Scan for the cell matching the given text and deliver its [x, y] coordinate at center. 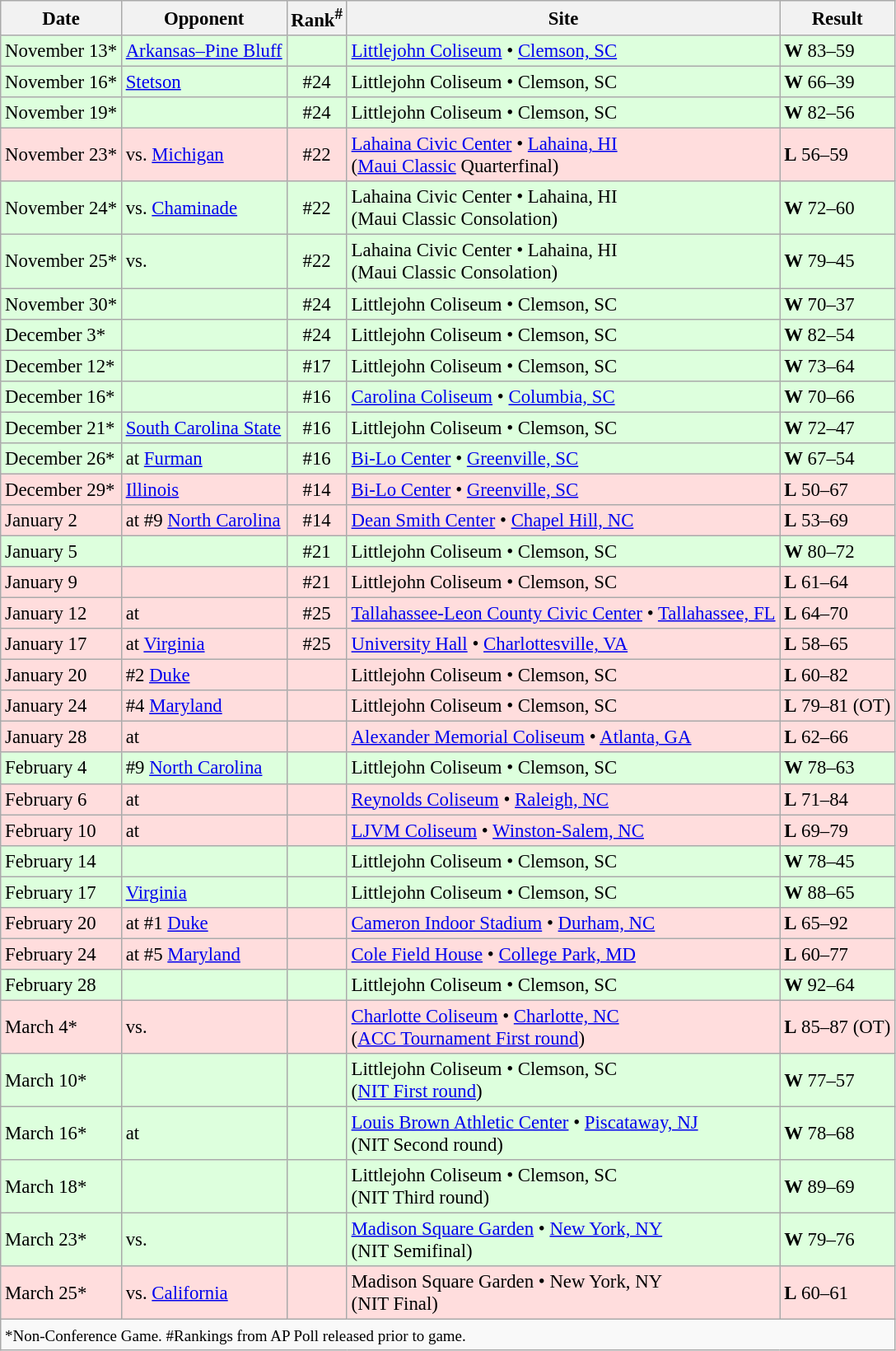
W 77–57 [838, 1081]
March 18* [61, 1186]
March 10* [61, 1081]
vs. California [204, 1293]
L 53–69 [838, 521]
February 24 [61, 954]
November 19* [61, 113]
W 72–60 [838, 208]
December 16* [61, 396]
W 82–54 [838, 334]
January 2 [61, 521]
W 70–66 [838, 396]
L 85–87 (OT) [838, 1026]
January 12 [61, 614]
November 25* [61, 262]
January 17 [61, 644]
W 83–59 [838, 51]
at Virginia [204, 644]
W 78–68 [838, 1134]
vs. Michigan [204, 155]
Stetson [204, 82]
Result [838, 18]
L 71–84 [838, 799]
W 79–76 [838, 1241]
W 79–45 [838, 262]
December 12* [61, 366]
January 24 [61, 706]
L 65–92 [838, 923]
Charlotte Coliseum • Charlotte, NC(ACC Tournament First round) [563, 1026]
W 89–69 [838, 1186]
Reynolds Coliseum • Raleigh, NC [563, 799]
November 16* [61, 82]
January 28 [61, 737]
December 3* [61, 334]
November 30* [61, 304]
Rank# [316, 18]
W 82–56 [838, 113]
W 70–37 [838, 304]
#4 Maryland [204, 706]
March 16* [61, 1134]
#9 North Carolina [204, 769]
Illinois [204, 489]
#17 [316, 366]
University Hall • Charlottesville, VA [563, 644]
Littlejohn Coliseum • Clemson, SC(NIT First round) [563, 1081]
W 72–47 [838, 428]
January 9 [61, 582]
December 29* [61, 489]
Tallahassee-Leon County Civic Center • Tallahassee, FL [563, 614]
Opponent [204, 18]
W 78–63 [838, 769]
W 80–72 [838, 551]
January 20 [61, 675]
Lahaina Civic Center • Lahaina, HI(Maui Classic Quarterfinal) [563, 155]
November 23* [61, 155]
at #9 North Carolina [204, 521]
Dean Smith Center • Chapel Hill, NC [563, 521]
Cole Field House • College Park, MD [563, 954]
Virginia [204, 892]
L 56–59 [838, 155]
March 23* [61, 1241]
W 92–64 [838, 985]
L 50–67 [838, 489]
L 58–65 [838, 644]
January 5 [61, 551]
Louis Brown Athletic Center • Piscataway, NJ(NIT Second round) [563, 1134]
W 67–54 [838, 459]
L 60–82 [838, 675]
at #1 Duke [204, 923]
February 6 [61, 799]
W 66–39 [838, 82]
L 61–64 [838, 582]
Alexander Memorial Coliseum • Atlanta, GA [563, 737]
L 64–70 [838, 614]
February 20 [61, 923]
at #5 Maryland [204, 954]
February 4 [61, 769]
Site [563, 18]
L 60–77 [838, 954]
December 21* [61, 428]
Date [61, 18]
L 62–66 [838, 737]
LJVM Coliseum • Winston-Salem, NC [563, 830]
March 4* [61, 1026]
Arkansas–Pine Bluff [204, 51]
February 28 [61, 985]
February 10 [61, 830]
L 79–81 (OT) [838, 706]
Carolina Coliseum • Columbia, SC [563, 396]
South Carolina State [204, 428]
W 88–65 [838, 892]
November 13* [61, 51]
March 25* [61, 1293]
December 26* [61, 459]
at Furman [204, 459]
L 69–79 [838, 830]
February 17 [61, 892]
Madison Square Garden • New York, NY(NIT Final) [563, 1293]
#2 Duke [204, 675]
November 24* [61, 208]
February 14 [61, 861]
L 60–61 [838, 1293]
Madison Square Garden • New York, NY(NIT Semifinal) [563, 1241]
W 73–64 [838, 366]
*Non-Conference Game. #Rankings from AP Poll released prior to game. [448, 1335]
Littlejohn Coliseum • Clemson, SC(NIT Third round) [563, 1186]
vs. Chaminade [204, 208]
W 78–45 [838, 861]
Cameron Indoor Stadium • Durham, NC [563, 923]
